Extract the (X, Y) coordinate from the center of the cell holding the provided text.  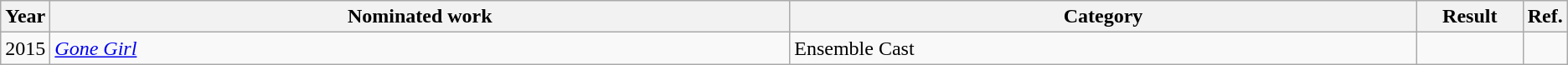
Result (1469, 17)
Gone Girl (420, 48)
2015 (25, 48)
Ref. (1545, 17)
Nominated work (420, 17)
Year (25, 17)
Ensemble Cast (1104, 48)
Category (1104, 17)
